Output the (X, Y) coordinate of the center of the cell containing the given text.  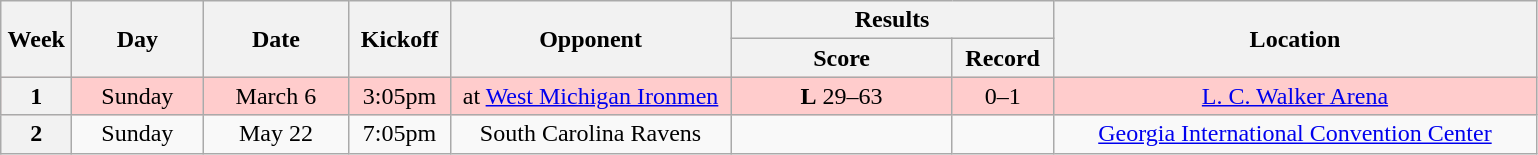
Location (1295, 39)
May 22 (276, 134)
7:05pm (400, 134)
Opponent (590, 39)
at West Michigan Ironmen (590, 96)
Day (138, 39)
1 (36, 96)
Record (1002, 58)
Score (842, 58)
0–1 (1002, 96)
Georgia International Convention Center (1295, 134)
Kickoff (400, 39)
L 29–63 (842, 96)
2 (36, 134)
3:05pm (400, 96)
Week (36, 39)
L. C. Walker Arena (1295, 96)
Date (276, 39)
South Carolina Ravens (590, 134)
March 6 (276, 96)
Results (892, 20)
